Detect which cell encompasses the target text, then output its [x, y] center coordinate. 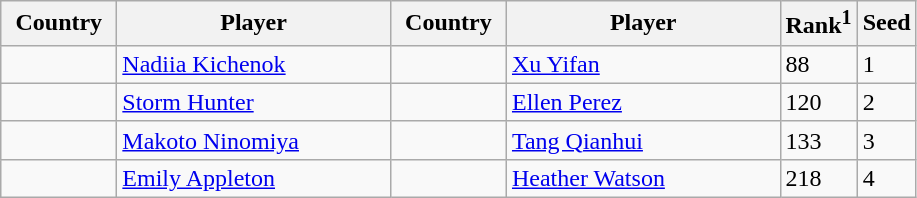
Ellen Perez [643, 102]
3 [886, 140]
Emily Appleton [254, 178]
4 [886, 178]
Makoto Ninomiya [254, 140]
Tang Qianhui [643, 140]
1 [886, 64]
Xu Yifan [643, 64]
218 [818, 178]
133 [818, 140]
Storm Hunter [254, 102]
Nadiia Kichenok [254, 64]
2 [886, 102]
Rank1 [818, 24]
88 [818, 64]
Heather Watson [643, 178]
Seed [886, 24]
120 [818, 102]
